Pinpoint the cell where the given text exists, returning its [x, y] midpoint coordinate. 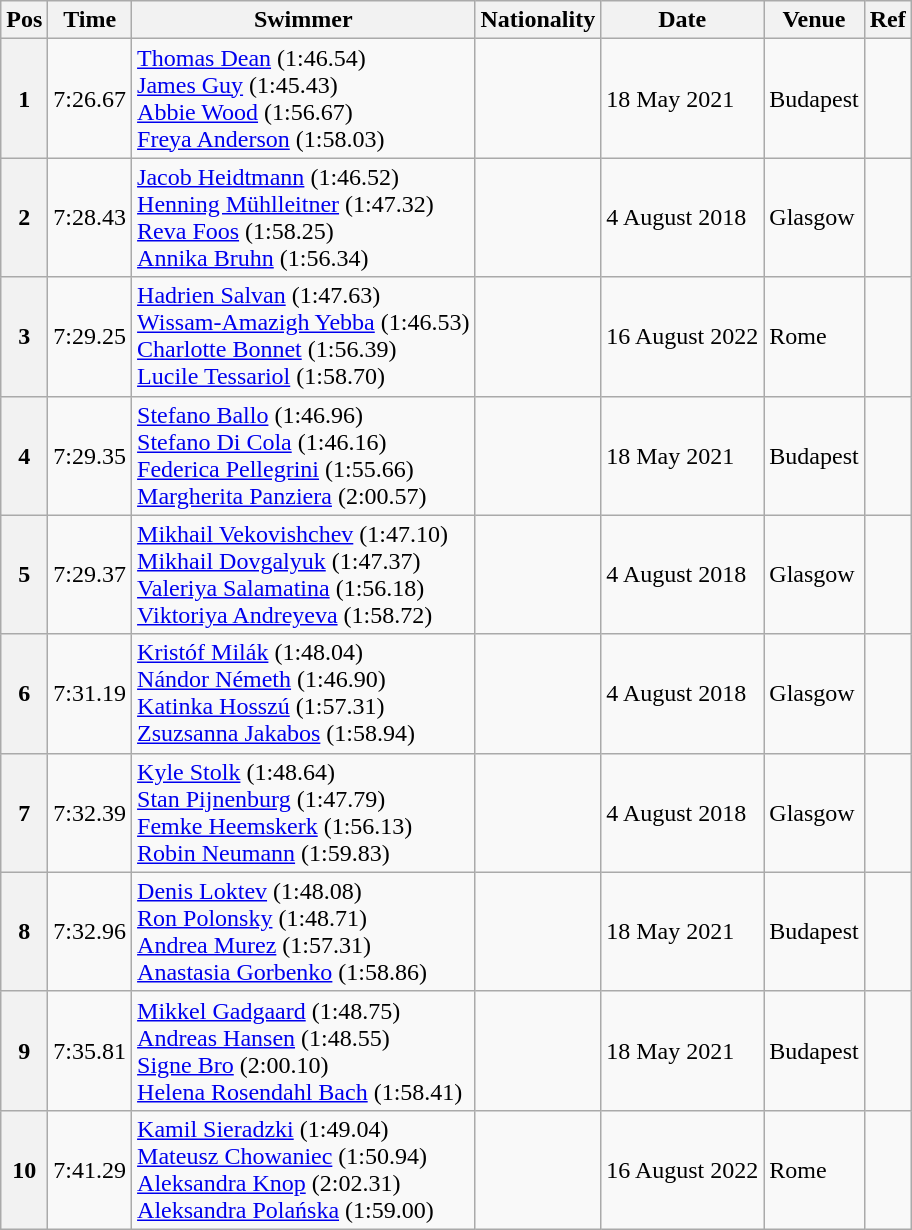
Jacob Heidtmann (1:46.52)Henning Mühlleitner (1:47.32)Reva Foos (1:58.25)Annika Bruhn (1:56.34) [304, 218]
Nationality [538, 20]
Swimmer [304, 20]
4 [24, 456]
7:29.35 [90, 456]
Kyle Stolk (1:48.64)Stan Pijnenburg (1:47.79)Femke Heemskerk (1:56.13)Robin Neumann (1:59.83) [304, 812]
Thomas Dean (1:46.54)James Guy (1:45.43)Abbie Wood (1:56.67)Freya Anderson (1:58.03) [304, 98]
Mikkel Gadgaard (1:48.75)Andreas Hansen (1:48.55)Signe Bro (2:00.10)Helena Rosendahl Bach (1:58.41) [304, 1050]
Kristóf Milák (1:48.04)Nándor Németh (1:46.90)Katinka Hosszú (1:57.31)Zsuzsanna Jakabos (1:58.94) [304, 694]
Denis Loktev (1:48.08)Ron Polonsky (1:48.71)Andrea Murez (1:57.31)Anastasia Gorbenko (1:58.86) [304, 932]
7:29.37 [90, 574]
8 [24, 932]
Mikhail Vekovishchev (1:47.10)Mikhail Dovgalyuk (1:47.37)Valeriya Salamatina (1:56.18)Viktoriya Andreyeva (1:58.72) [304, 574]
7:32.96 [90, 932]
5 [24, 574]
7:32.39 [90, 812]
7:26.67 [90, 98]
Hadrien Salvan (1:47.63)Wissam-Amazigh Yebba (1:46.53)Charlotte Bonnet (1:56.39)Lucile Tessariol (1:58.70) [304, 336]
3 [24, 336]
Venue [814, 20]
Pos [24, 20]
6 [24, 694]
7:29.25 [90, 336]
7:28.43 [90, 218]
1 [24, 98]
7:35.81 [90, 1050]
Ref [888, 20]
7:41.29 [90, 1170]
7 [24, 812]
10 [24, 1170]
7:31.19 [90, 694]
2 [24, 218]
9 [24, 1050]
Kamil Sieradzki (1:49.04)Mateusz Chowaniec (1:50.94)Aleksandra Knop (2:02.31)Aleksandra Polańska (1:59.00) [304, 1170]
Stefano Ballo (1:46.96)Stefano Di Cola (1:46.16)Federica Pellegrini (1:55.66)Margherita Panziera (2:00.57) [304, 456]
Date [682, 20]
Time [90, 20]
